Detect which cell encompasses the target text, then output its (X, Y) center coordinate. 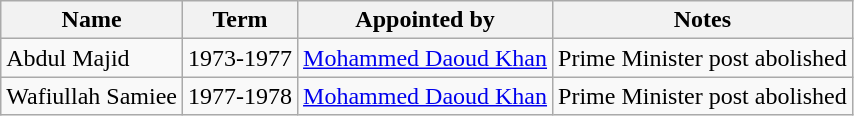
Abdul Majid (92, 58)
Notes (703, 20)
Wafiullah Samiee (92, 96)
Term (240, 20)
1977-1978 (240, 96)
Name (92, 20)
1973-1977 (240, 58)
Appointed by (426, 20)
